Output the (x, y) coordinate of the center of the cell containing the given text.  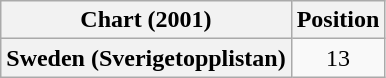
Sweden (Sverigetopplistan) (146, 58)
Chart (2001) (146, 20)
Position (338, 20)
13 (338, 58)
